Scan for the cell matching the given text and deliver its [X, Y] coordinate at center. 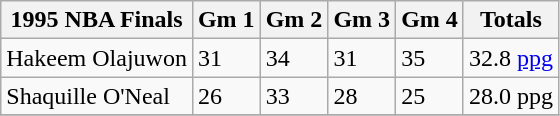
Gm 2 [294, 20]
28 [362, 96]
32.8 ppg [510, 58]
26 [226, 96]
Gm 1 [226, 20]
Hakeem Olajuwon [97, 58]
Shaquille O'Neal [97, 96]
34 [294, 58]
33 [294, 96]
Gm 4 [430, 20]
28.0 ppg [510, 96]
Gm 3 [362, 20]
35 [430, 58]
1995 NBA Finals [97, 20]
Totals [510, 20]
25 [430, 96]
